Determine the [x, y] coordinate at the center of the cell enclosing the given text.  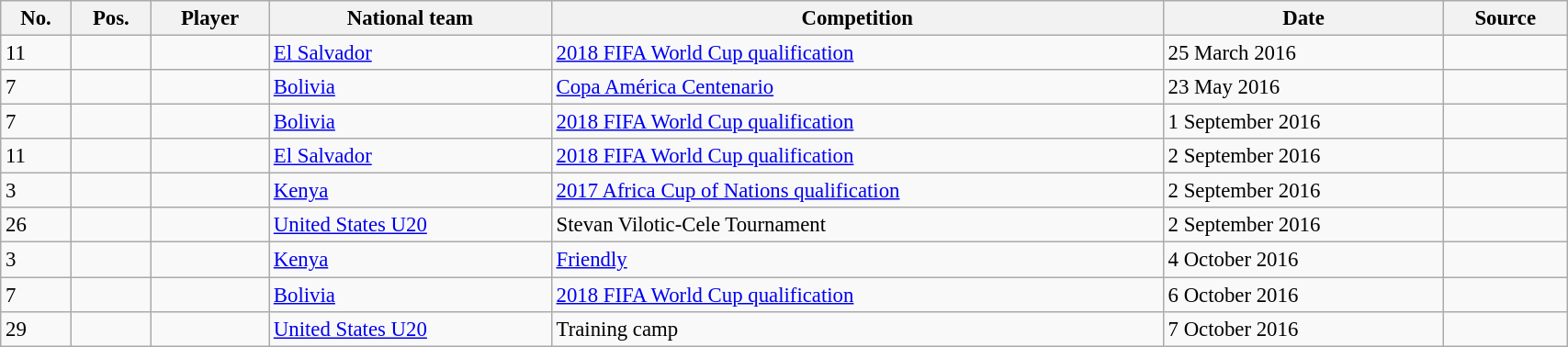
25 March 2016 [1303, 53]
Player [210, 18]
6 October 2016 [1303, 295]
Date [1303, 18]
26 [36, 225]
Copa América Centenario [857, 87]
Pos. [110, 18]
7 October 2016 [1303, 329]
Friendly [857, 260]
Source [1506, 18]
National team [410, 18]
29 [36, 329]
2017 Africa Cup of Nations qualification [857, 191]
Stevan Vilotic-Cele Tournament [857, 225]
Training camp [857, 329]
No. [36, 18]
1 September 2016 [1303, 122]
4 October 2016 [1303, 260]
Competition [857, 18]
23 May 2016 [1303, 87]
